Extract the (X, Y) coordinate from the center of the cell holding the provided text.  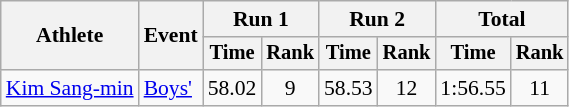
9 (290, 88)
Total (502, 19)
58.02 (232, 88)
Athlete (70, 36)
Kim Sang-min (70, 88)
Run 1 (261, 19)
58.53 (348, 88)
Event (171, 36)
1:56.55 (472, 88)
12 (407, 88)
11 (540, 88)
Run 2 (377, 19)
Boys' (171, 88)
